Locate the cell with the specified text and output its (x, y) center coordinate. 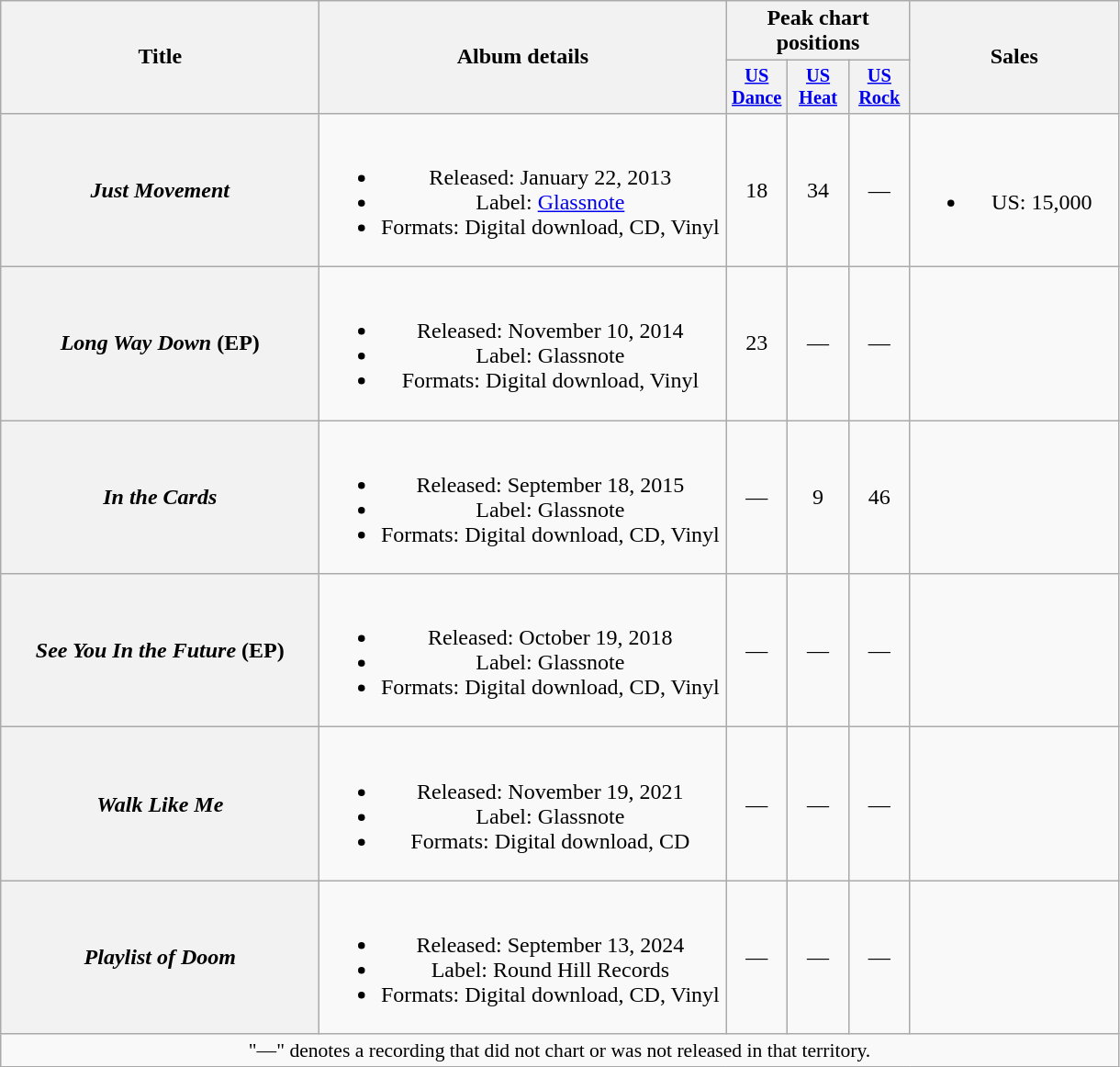
Just Movement (160, 189)
USDance (756, 87)
Released: September 13, 2024Label: Round Hill RecordsFormats: Digital download, CD, Vinyl (523, 957)
Released: November 10, 2014Label: GlassnoteFormats: Digital download, Vinyl (523, 343)
Peak chart positions (818, 31)
Released: November 19, 2021Label: GlassnoteFormats: Digital download, CD (523, 804)
Released: January 22, 2013Label: GlassnoteFormats: Digital download, CD, Vinyl (523, 189)
9 (819, 498)
34 (819, 189)
Walk Like Me (160, 804)
Released: October 19, 2018Label: GlassnoteFormats: Digital download, CD, Vinyl (523, 650)
23 (756, 343)
US Heat (819, 87)
Sales (1014, 57)
US Rock (879, 87)
46 (879, 498)
"—" denotes a recording that did not chart or was not released in that territory. (560, 1050)
Released: September 18, 2015Label: GlassnoteFormats: Digital download, CD, Vinyl (523, 498)
Long Way Down (EP) (160, 343)
US: 15,000 (1014, 189)
Playlist of Doom (160, 957)
18 (756, 189)
In the Cards (160, 498)
See You In the Future (EP) (160, 650)
Title (160, 57)
Album details (523, 57)
